From the cell containing the given text, extract its center point as (X, Y) coordinate. 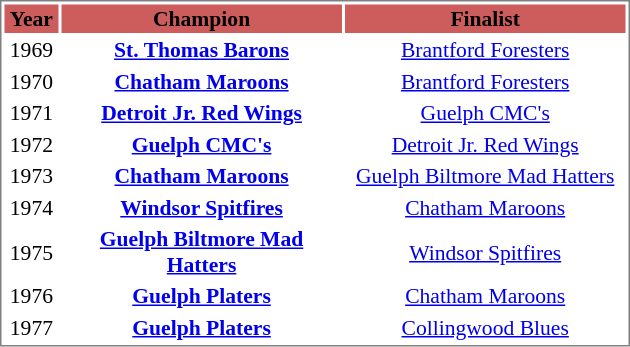
1973 (31, 176)
St. Thomas Barons (202, 50)
Collingwood Blues (486, 328)
Finalist (486, 18)
1970 (31, 82)
1972 (31, 144)
1977 (31, 328)
Champion (202, 18)
1976 (31, 296)
1974 (31, 208)
1969 (31, 50)
Year (31, 18)
1975 (31, 252)
1971 (31, 113)
